Detect which cell encompasses the target text, then output its (X, Y) center coordinate. 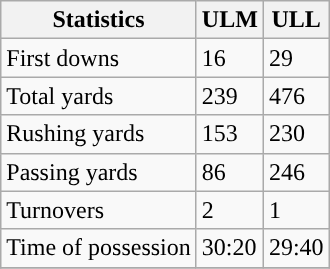
Turnovers (99, 210)
29 (296, 58)
86 (230, 172)
239 (230, 96)
30:20 (230, 248)
16 (230, 58)
ULL (296, 20)
29:40 (296, 248)
Total yards (99, 96)
ULM (230, 20)
476 (296, 96)
First downs (99, 58)
153 (230, 134)
1 (296, 210)
Rushing yards (99, 134)
246 (296, 172)
Time of possession (99, 248)
Passing yards (99, 172)
Statistics (99, 20)
230 (296, 134)
2 (230, 210)
